Identify which cell holds the provided text, then report its (X, Y) central coordinate. 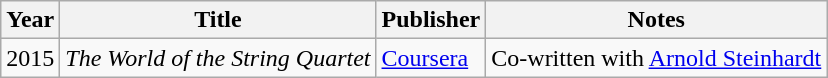
Co-written with Arnold Steinhardt (656, 58)
Year (30, 20)
The World of the String Quartet (218, 58)
Coursera (431, 58)
Notes (656, 20)
2015 (30, 58)
Title (218, 20)
Publisher (431, 20)
